Identify which cell holds the provided text, then report its [X, Y] central coordinate. 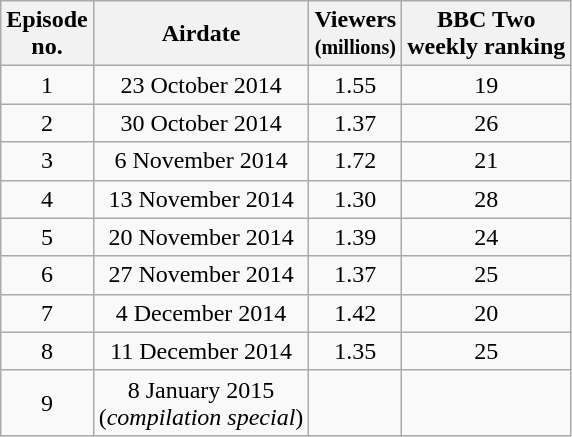
21 [486, 161]
Episodeno. [47, 34]
1.72 [356, 161]
8 [47, 351]
BBC Twoweekly ranking [486, 34]
5 [47, 237]
1 [47, 85]
20 November 2014 [201, 237]
13 November 2014 [201, 199]
28 [486, 199]
27 November 2014 [201, 275]
20 [486, 313]
1.39 [356, 237]
9 [47, 402]
24 [486, 237]
7 [47, 313]
11 December 2014 [201, 351]
4 December 2014 [201, 313]
19 [486, 85]
Viewers(millions) [356, 34]
1.55 [356, 85]
2 [47, 123]
26 [486, 123]
23 October 2014 [201, 85]
1.30 [356, 199]
30 October 2014 [201, 123]
1.42 [356, 313]
4 [47, 199]
6 [47, 275]
8 January 2015(compilation special) [201, 402]
6 November 2014 [201, 161]
Airdate [201, 34]
3 [47, 161]
1.35 [356, 351]
